Find where the given text appears and provide that cell's center as (X, Y) coordinate. 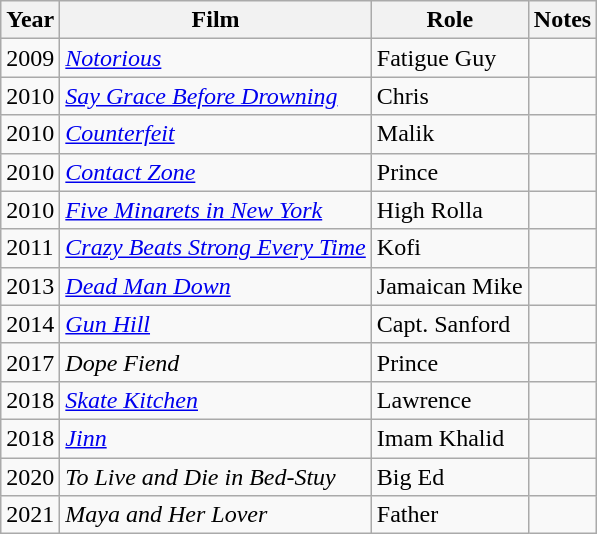
Fatigue Guy (450, 58)
Film (216, 20)
Notorious (216, 58)
Capt. Sanford (450, 324)
2017 (30, 362)
Father (450, 515)
Contact Zone (216, 172)
2014 (30, 324)
Role (450, 20)
Notes (562, 20)
Crazy Beats Strong Every Time (216, 248)
Big Ed (450, 477)
Maya and Her Lover (216, 515)
Jamaican Mike (450, 286)
2013 (30, 286)
Malik (450, 134)
2020 (30, 477)
Dead Man Down (216, 286)
Say Grace Before Drowning (216, 96)
Kofi (450, 248)
2009 (30, 58)
Year (30, 20)
Gun Hill (216, 324)
Chris (450, 96)
2011 (30, 248)
High Rolla (450, 210)
Five Minarets in New York (216, 210)
2021 (30, 515)
Counterfeit (216, 134)
Jinn (216, 438)
Lawrence (450, 400)
Skate Kitchen (216, 400)
Dope Fiend (216, 362)
To Live and Die in Bed-Stuy (216, 477)
Imam Khalid (450, 438)
